Locate the cell with the specified text and output its [X, Y] center coordinate. 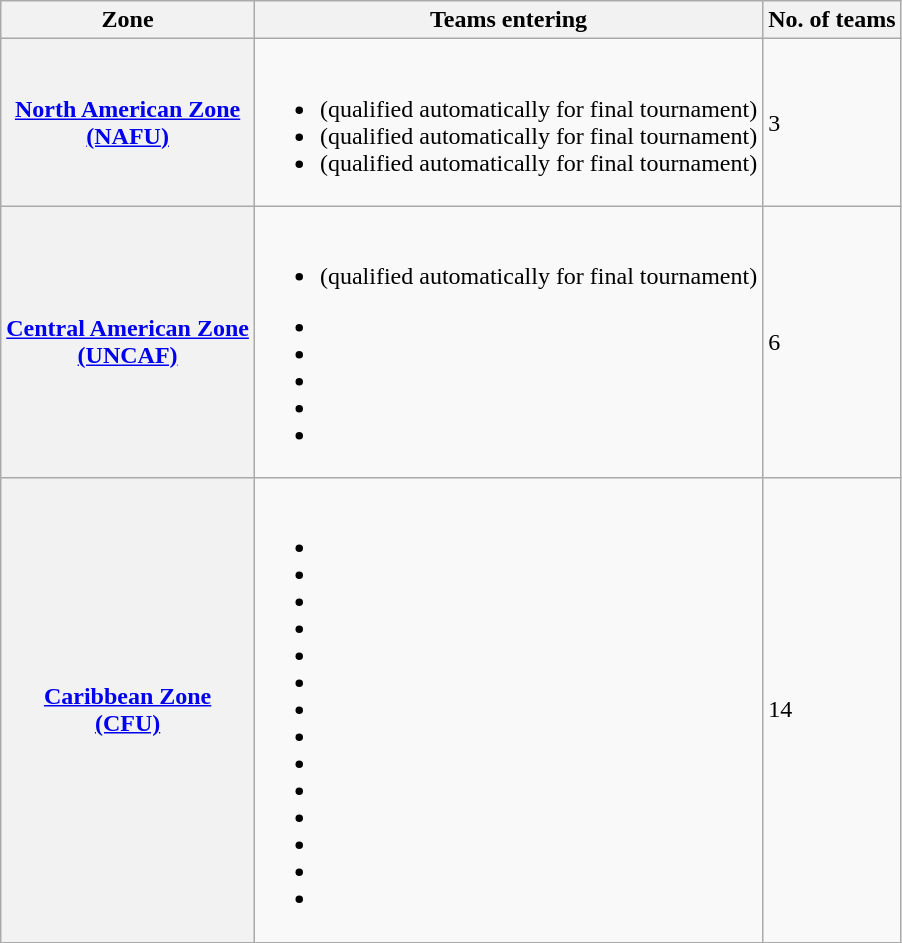
(qualified automatically for final tournament) [508, 342]
6 [832, 342]
14 [832, 710]
(qualified automatically for final tournament) (qualified automatically for final tournament) (qualified automatically for final tournament) [508, 122]
Caribbean Zone(CFU) [128, 710]
No. of teams [832, 20]
3 [832, 122]
Zone [128, 20]
North American Zone(NAFU) [128, 122]
Teams entering [508, 20]
Central American Zone(UNCAF) [128, 342]
